Return the [X, Y] coordinate for the center point of the cell that contains the specified text.  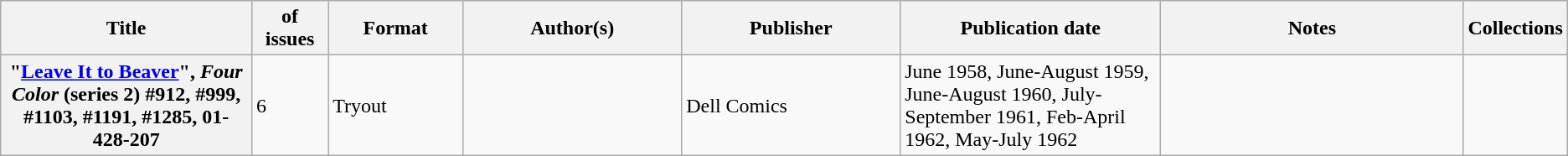
"Leave It to Beaver", Four Color (series 2) #912, #999, #1103, #1191, #1285, 01-428-207 [126, 106]
Author(s) [573, 29]
June 1958, June-August 1959, June-August 1960, July-September 1961, Feb-April 1962, May-July 1962 [1030, 106]
Publication date [1030, 29]
of issues [290, 29]
Tryout [395, 106]
Format [395, 29]
Title [126, 29]
Collections [1515, 29]
Publisher [791, 29]
6 [290, 106]
Notes [1312, 29]
Dell Comics [791, 106]
